Locate the cell with the specified text and output its (x, y) center coordinate. 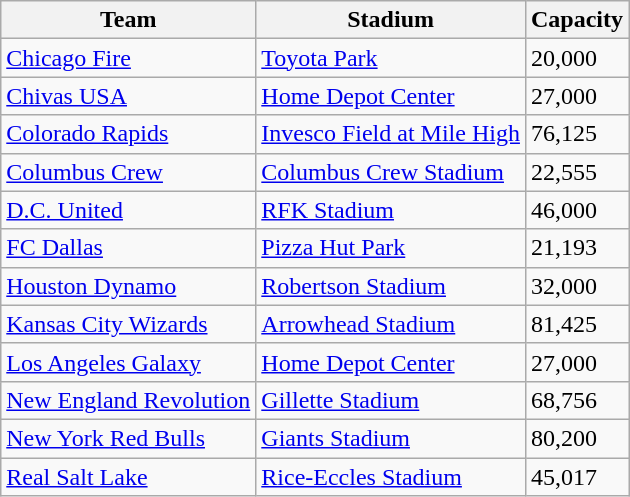
46,000 (576, 210)
Giants Stadium (391, 438)
Toyota Park (391, 58)
Los Angeles Galaxy (128, 362)
Pizza Hut Park (391, 248)
New York Red Bulls (128, 438)
Stadium (391, 20)
New England Revolution (128, 400)
Invesco Field at Mile High (391, 134)
Chivas USA (128, 96)
76,125 (576, 134)
Colorado Rapids (128, 134)
Robertson Stadium (391, 286)
45,017 (576, 477)
Rice-Eccles Stadium (391, 477)
Houston Dynamo (128, 286)
Chicago Fire (128, 58)
22,555 (576, 172)
21,193 (576, 248)
Columbus Crew (128, 172)
20,000 (576, 58)
Gillette Stadium (391, 400)
Arrowhead Stadium (391, 324)
81,425 (576, 324)
Team (128, 20)
68,756 (576, 400)
FC Dallas (128, 248)
32,000 (576, 286)
Real Salt Lake (128, 477)
D.C. United (128, 210)
Capacity (576, 20)
Kansas City Wizards (128, 324)
Columbus Crew Stadium (391, 172)
RFK Stadium (391, 210)
80,200 (576, 438)
